Identify which cell holds the provided text, then report its [X, Y] central coordinate. 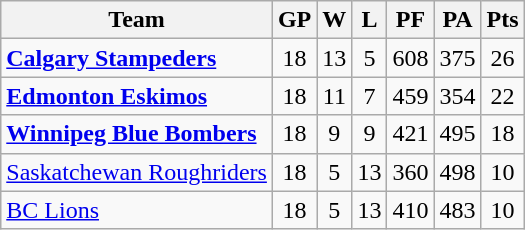
421 [410, 134]
7 [370, 96]
360 [410, 172]
459 [410, 96]
22 [502, 96]
Winnipeg Blue Bombers [137, 134]
483 [458, 210]
PA [458, 20]
11 [334, 96]
Saskatchewan Roughriders [137, 172]
498 [458, 172]
W [334, 20]
PF [410, 20]
608 [410, 58]
410 [410, 210]
GP [294, 20]
Edmonton Eskimos [137, 96]
375 [458, 58]
Team [137, 20]
26 [502, 58]
BC Lions [137, 210]
L [370, 20]
354 [458, 96]
495 [458, 134]
Calgary Stampeders [137, 58]
Pts [502, 20]
